Detect which cell encompasses the target text, then output its [X, Y] center coordinate. 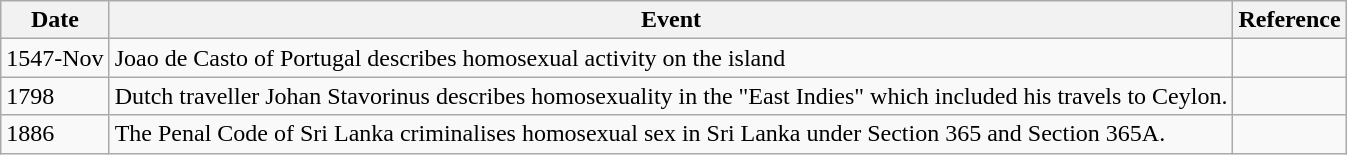
Date [55, 20]
Event [671, 20]
Dutch traveller Johan Stavorinus describes homosexuality in the "East Indies" which included his travels to Ceylon. [671, 96]
1886 [55, 134]
1547-Nov [55, 58]
Reference [1290, 20]
1798 [55, 96]
The Penal Code of Sri Lanka criminalises homosexual sex in Sri Lanka under Section 365 and Section 365A. [671, 134]
Joao de Casto of Portugal describes homosexual activity on the island [671, 58]
